Locate the cell with the specified text and output its (X, Y) center coordinate. 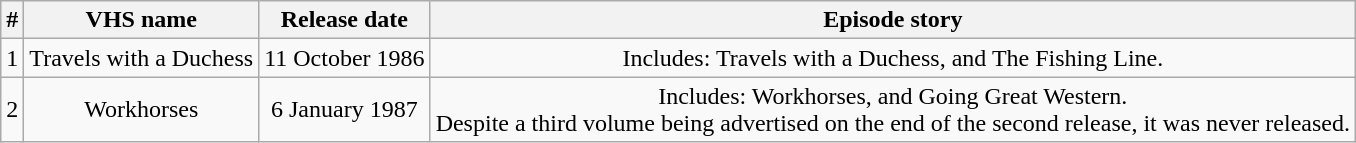
Workhorses (142, 110)
1 (12, 58)
VHS name (142, 20)
Release date (344, 20)
Travels with a Duchess (142, 58)
6 January 1987 (344, 110)
# (12, 20)
11 October 1986 (344, 58)
Includes: Travels with a Duchess, and The Fishing Line. (892, 58)
2 (12, 110)
Episode story (892, 20)
Includes: Workhorses, and Going Great Western.Despite a third volume being advertised on the end of the second release, it was never released. (892, 110)
